Return the (X, Y) coordinate for the center point of the cell that contains the specified text.  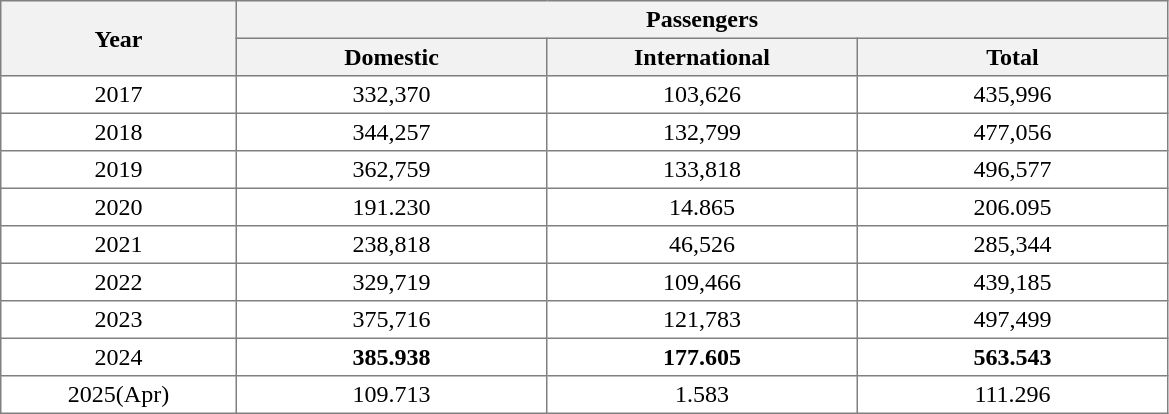
477,056 (1012, 132)
103,626 (702, 95)
46,526 (702, 245)
332,370 (391, 95)
496,577 (1012, 170)
238,818 (391, 245)
Total (1012, 57)
2017 (119, 95)
132,799 (702, 132)
206.095 (1012, 207)
14.865 (702, 207)
2019 (119, 170)
177.605 (702, 357)
285,344 (1012, 245)
435,996 (1012, 95)
121,783 (702, 320)
2023 (119, 320)
439,185 (1012, 282)
329,719 (391, 282)
109,466 (702, 282)
344,257 (391, 132)
2021 (119, 245)
385.938 (391, 357)
563.543 (1012, 357)
2020 (119, 207)
362,759 (391, 170)
2022 (119, 282)
Passengers (702, 20)
133,818 (702, 170)
Year (119, 38)
Domestic (391, 57)
2018 (119, 132)
International (702, 57)
2024 (119, 357)
1.583 (702, 395)
497,499 (1012, 320)
2025(Apr) (119, 395)
109.713 (391, 395)
111.296 (1012, 395)
375,716 (391, 320)
191.230 (391, 207)
